Output the (x, y) coordinate of the center of the cell containing the given text.  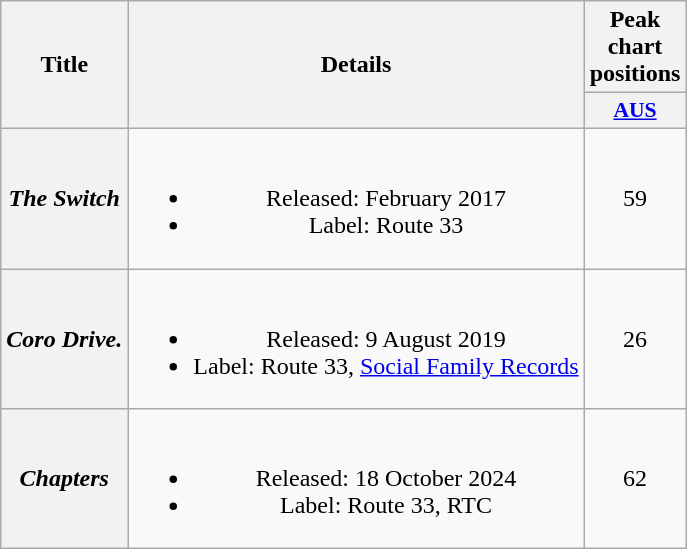
Title (64, 65)
Peak chart positions (635, 47)
Chapters (64, 479)
Details (356, 65)
Released: February 2017Label: Route 33 (356, 198)
AUS (635, 111)
Coro Drive. (64, 338)
59 (635, 198)
Released: 18 October 2024Label: Route 33, RTC (356, 479)
26 (635, 338)
The Switch (64, 198)
62 (635, 479)
Released: 9 August 2019Label: Route 33, Social Family Records (356, 338)
